Pinpoint the cell where the given text exists, returning its (x, y) midpoint coordinate. 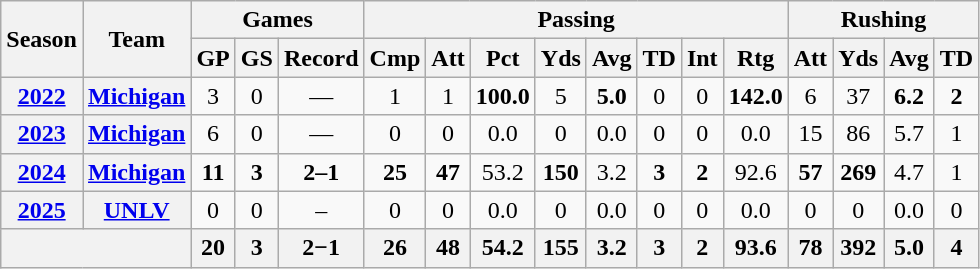
15 (810, 134)
4 (956, 248)
6.2 (910, 96)
57 (810, 172)
Rtg (756, 58)
2022 (42, 96)
2–1 (321, 172)
100.0 (502, 96)
155 (560, 248)
20 (213, 248)
GS (256, 58)
48 (448, 248)
Season (42, 39)
2025 (42, 210)
37 (858, 96)
Team (136, 39)
47 (448, 172)
25 (395, 172)
11 (213, 172)
Rushing (884, 20)
Games (278, 20)
86 (858, 134)
2024 (42, 172)
2−1 (321, 248)
Pct (502, 58)
Record (321, 58)
– (321, 210)
5.7 (910, 134)
Cmp (395, 58)
GP (213, 58)
269 (858, 172)
142.0 (756, 96)
2023 (42, 134)
93.6 (756, 248)
5 (560, 96)
54.2 (502, 248)
Passing (576, 20)
UNLV (136, 210)
78 (810, 248)
4.7 (910, 172)
Int (702, 58)
53.2 (502, 172)
26 (395, 248)
392 (858, 248)
150 (560, 172)
92.6 (756, 172)
